For the text-containing cell, return its midpoint in [X, Y] coordinate format. 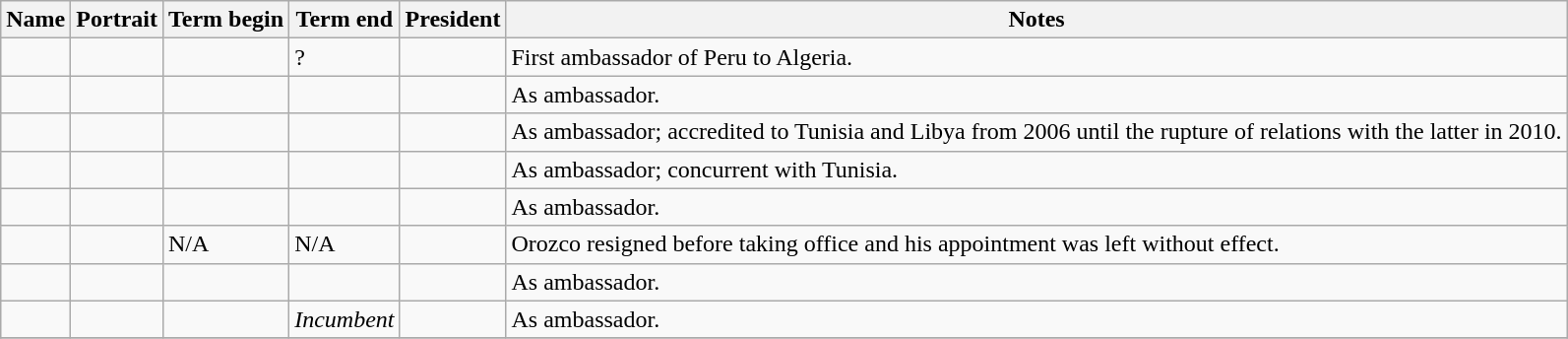
Portrait [117, 20]
Incumbent [345, 319]
As ambassador; concurrent with Tunisia. [1036, 169]
Term begin [225, 20]
Name [35, 20]
As ambassador; accredited to Tunisia and Libya from 2006 until the rupture of relations with the latter in 2010. [1036, 132]
First ambassador of Peru to Algeria. [1036, 57]
? [345, 57]
Term end [345, 20]
Notes [1036, 20]
Orozco resigned before taking office and his appointment was left without effect. [1036, 244]
President [453, 20]
